Output the [x, y] coordinate of the center of the cell containing the given text.  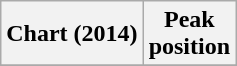
Peakposition [189, 34]
Chart (2014) [72, 34]
